Detect which cell encompasses the target text, then output its [x, y] center coordinate. 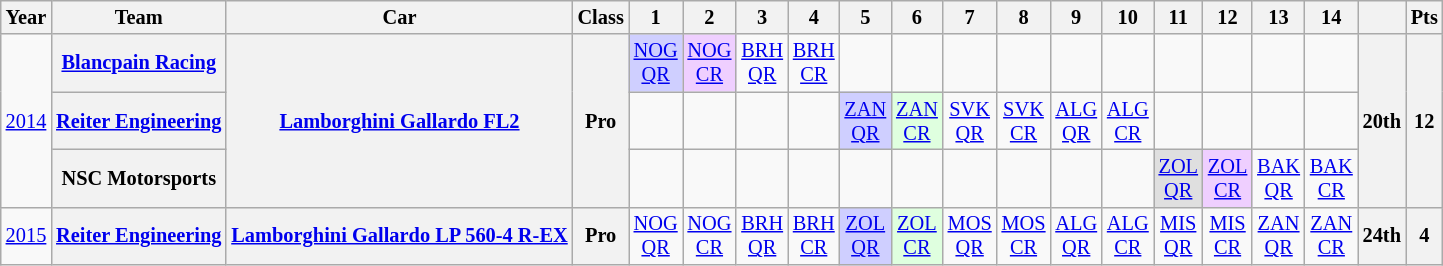
MOSQR [970, 236]
BAKCR [1332, 178]
8 [1024, 17]
6 [917, 17]
3 [762, 17]
13 [1278, 17]
MISCR [1228, 236]
Lamborghini Gallardo LP 560-4 R-EX [399, 236]
11 [1178, 17]
Class [601, 17]
10 [1128, 17]
7 [970, 17]
Lamborghini Gallardo FL2 [399, 120]
SVKCR [1024, 121]
14 [1332, 17]
Team [138, 17]
20th [1382, 120]
MOSCR [1024, 236]
SVKQR [970, 121]
Car [399, 17]
9 [1076, 17]
NSC Motorsports [138, 178]
24th [1382, 236]
2015 [26, 236]
2014 [26, 120]
BAKQR [1278, 178]
Blancpain Racing [138, 63]
1 [656, 17]
MISQR [1178, 236]
Year [26, 17]
2 [710, 17]
Pts [1424, 17]
5 [866, 17]
